Detect which cell encompasses the target text, then output its [x, y] center coordinate. 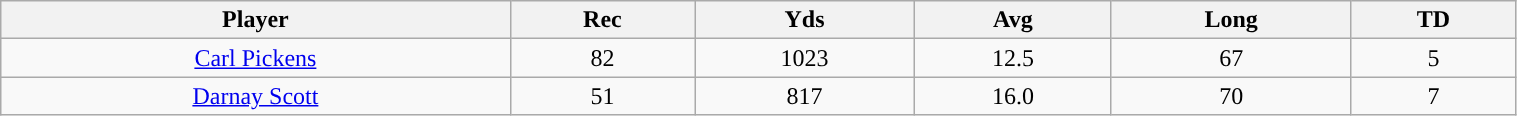
12.5 [1012, 58]
7 [1434, 96]
Rec [602, 20]
Carl Pickens [256, 58]
5 [1434, 58]
Player [256, 20]
51 [602, 96]
Long [1230, 20]
70 [1230, 96]
16.0 [1012, 96]
Avg [1012, 20]
Darnay Scott [256, 96]
TD [1434, 20]
Yds [804, 20]
67 [1230, 58]
817 [804, 96]
1023 [804, 58]
82 [602, 58]
